Determine the [x, y] coordinate at the center of the cell enclosing the given text.  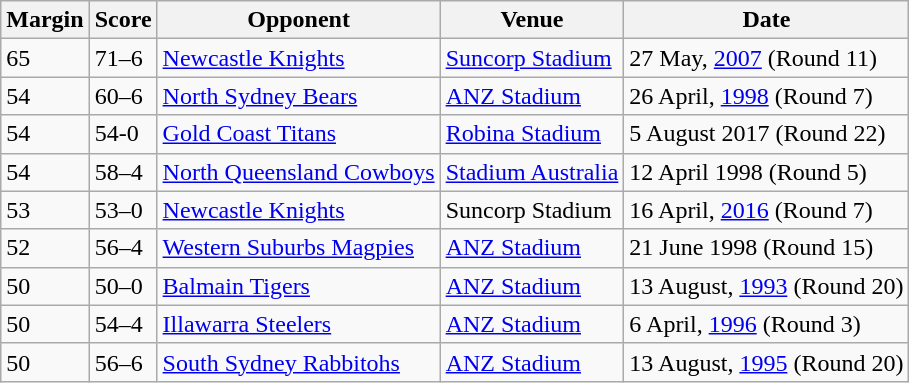
Western Suburbs Magpies [298, 248]
6 April, 1996 (Round 3) [766, 324]
65 [45, 58]
Score [123, 20]
16 April, 2016 (Round 7) [766, 210]
12 April 1998 (Round 5) [766, 172]
52 [45, 248]
21 June 1998 (Round 15) [766, 248]
13 August, 1995 (Round 20) [766, 362]
27 May, 2007 (Round 11) [766, 58]
Venue [532, 20]
56–6 [123, 362]
Margin [45, 20]
56–4 [123, 248]
26 April, 1998 (Round 7) [766, 96]
Balmain Tigers [298, 286]
Gold Coast Titans [298, 134]
60–6 [123, 96]
Robina Stadium [532, 134]
Opponent [298, 20]
North Sydney Bears [298, 96]
Date [766, 20]
54-0 [123, 134]
50–0 [123, 286]
Stadium Australia [532, 172]
North Queensland Cowboys [298, 172]
South Sydney Rabbitohs [298, 362]
5 August 2017 (Round 22) [766, 134]
Illawarra Steelers [298, 324]
53 [45, 210]
53–0 [123, 210]
13 August, 1993 (Round 20) [766, 286]
71–6 [123, 58]
54–4 [123, 324]
58–4 [123, 172]
